Capture the cell that displays the provided text and extract its (x, y) central coordinate. 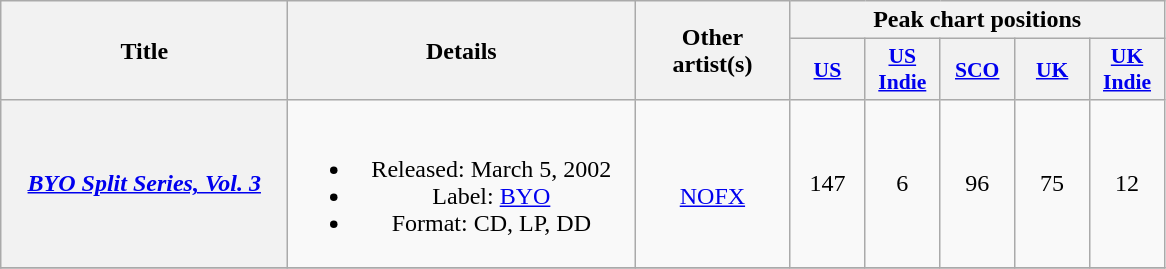
Title (144, 50)
USIndie (902, 70)
SCO (978, 70)
UK (1052, 70)
75 (1052, 184)
12 (1128, 184)
Details (462, 50)
Released: March 5, 2002Label: BYOFormat: CD, LP, DD (462, 184)
96 (978, 184)
BYO Split Series, Vol. 3 (144, 184)
147 (828, 184)
UKIndie (1128, 70)
US (828, 70)
Other artist(s) (712, 50)
NOFX (712, 184)
6 (902, 184)
Peak chart positions (978, 20)
